Pinpoint the cell where the given text exists, returning its [X, Y] midpoint coordinate. 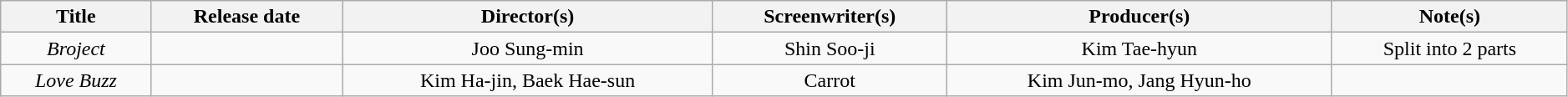
Title [76, 17]
Note(s) [1449, 17]
Broject [76, 48]
Love Buzz [76, 80]
Kim Jun-mo, Jang Hyun-ho [1139, 80]
Joo Sung-min [528, 48]
Shin Soo-ji [830, 48]
Kim Tae-hyun [1139, 48]
Director(s) [528, 17]
Kim Ha-jin, Baek Hae-sun [528, 80]
Split into 2 parts [1449, 48]
Carrot [830, 80]
Screenwriter(s) [830, 17]
Release date [247, 17]
Producer(s) [1139, 17]
